Find where the given text appears and provide that cell's center as [x, y] coordinate. 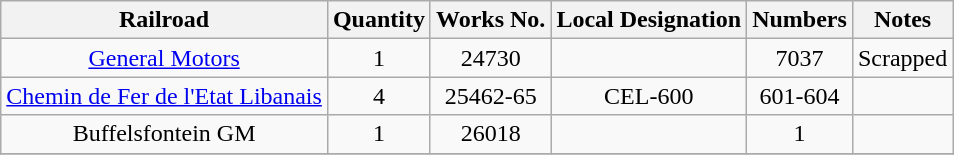
7037 [800, 58]
CEL-600 [649, 96]
Railroad [164, 20]
25462-65 [490, 96]
General Motors [164, 58]
Notes [902, 20]
Scrapped [902, 58]
24730 [490, 58]
Local Designation [649, 20]
26018 [490, 134]
Quantity [378, 20]
Chemin de Fer de l'Etat Libanais [164, 96]
Numbers [800, 20]
601-604 [800, 96]
Works No. [490, 20]
Buffelsfontein GM [164, 134]
4 [378, 96]
